Search for the cell housing the specified text and yield its (x, y) center coordinate. 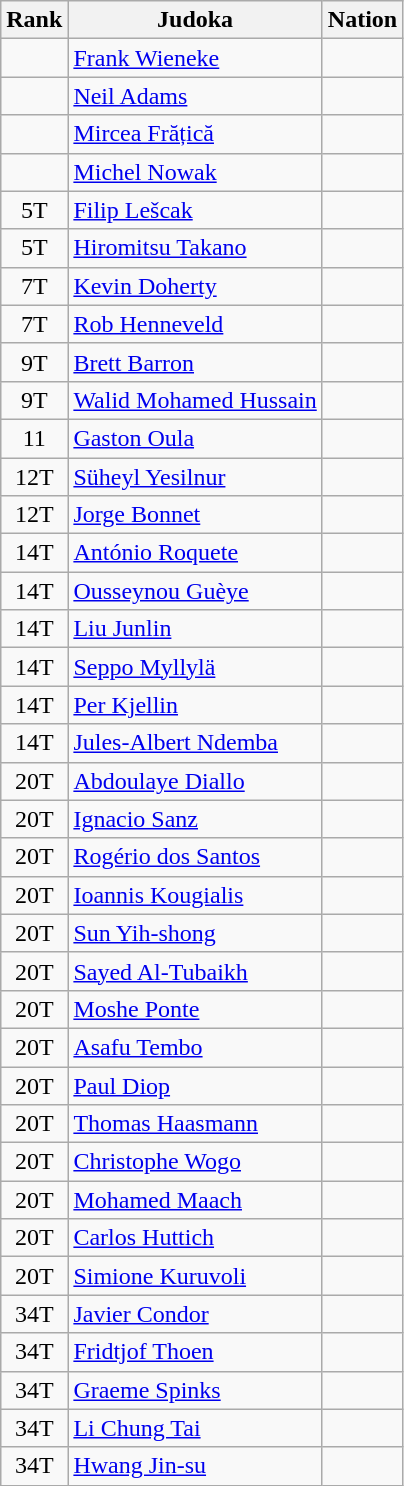
Abdoulaye Diallo (195, 781)
Simione Kuruvoli (195, 1276)
Ioannis Kougialis (195, 895)
Gaston Oula (195, 438)
Mircea Frățică (195, 134)
Paul Diop (195, 1085)
Ignacio Sanz (195, 819)
Kevin Doherty (195, 286)
Michel Nowak (195, 172)
Jorge Bonnet (195, 515)
Ousseynou Guèye (195, 591)
Seppo Myllylä (195, 667)
Neil Adams (195, 96)
11 (34, 438)
Rank (34, 20)
Mohamed Maach (195, 1200)
Christophe Wogo (195, 1162)
Thomas Haasmann (195, 1124)
Graeme Spinks (195, 1390)
Brett Barron (195, 362)
António Roquete (195, 553)
Frank Wieneke (195, 58)
Nation (362, 20)
Walid Mohamed Hussain (195, 400)
Liu Junlin (195, 629)
Judoka (195, 20)
Filip Lešcak (195, 210)
Hiromitsu Takano (195, 248)
Rob Henneveld (195, 324)
Li Chung Tai (195, 1428)
Hwang Jin-su (195, 1466)
Fridtjof Thoen (195, 1352)
Sun Yih-shong (195, 933)
Asafu Tembo (195, 1047)
Rogério dos Santos (195, 857)
Sayed Al-Tubaikh (195, 971)
Javier Condor (195, 1314)
Jules-Albert Ndemba (195, 743)
Süheyl Yesilnur (195, 477)
Carlos Huttich (195, 1238)
Moshe Ponte (195, 1009)
Per Kjellin (195, 705)
